For the text-containing cell, return its midpoint in [X, Y] coordinate format. 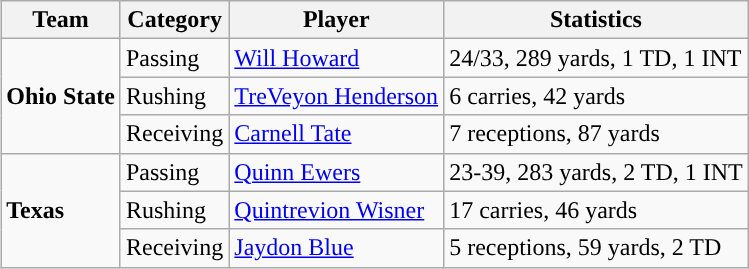
Will Howard [336, 58]
Quintrevion Wisner [336, 210]
Quinn Ewers [336, 172]
Carnell Tate [336, 134]
23-39, 283 yards, 2 TD, 1 INT [596, 172]
7 receptions, 87 yards [596, 134]
17 carries, 46 yards [596, 210]
Player [336, 20]
5 receptions, 59 yards, 2 TD [596, 248]
TreVeyon Henderson [336, 96]
24/33, 289 yards, 1 TD, 1 INT [596, 58]
Statistics [596, 20]
Texas [61, 210]
6 carries, 42 yards [596, 96]
Category [174, 20]
Jaydon Blue [336, 248]
Team [61, 20]
Ohio State [61, 96]
